Locate the cell with the specified text and output its [X, Y] center coordinate. 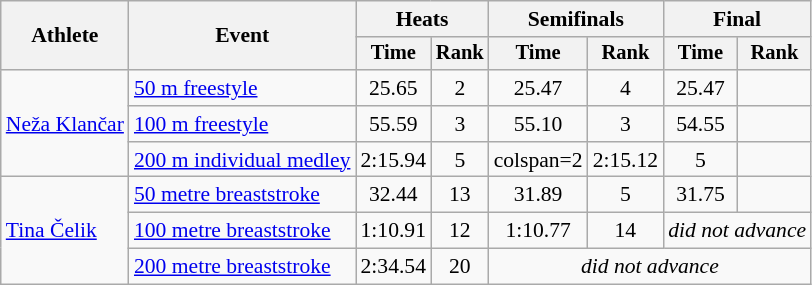
Final [737, 19]
200 m individual medley [242, 160]
Event [242, 36]
Tina Čelik [65, 230]
54.55 [700, 124]
1:10.91 [394, 231]
25.65 [394, 88]
4 [626, 88]
Semifinals [576, 19]
50 m freestyle [242, 88]
12 [460, 231]
2:15.12 [626, 160]
2 [460, 88]
50 metre breaststroke [242, 195]
31.75 [700, 195]
13 [460, 195]
100 metre breaststroke [242, 231]
Neža Klančar [65, 124]
100 m freestyle [242, 124]
55.10 [538, 124]
14 [626, 231]
32.44 [394, 195]
2:15.94 [394, 160]
Heats [422, 19]
55.59 [394, 124]
Athlete [65, 36]
2:34.54 [394, 267]
1:10.77 [538, 231]
200 metre breaststroke [242, 267]
colspan=2 [538, 160]
31.89 [538, 195]
20 [460, 267]
